Determine the [x, y] coordinate at the center of the cell enclosing the given text.  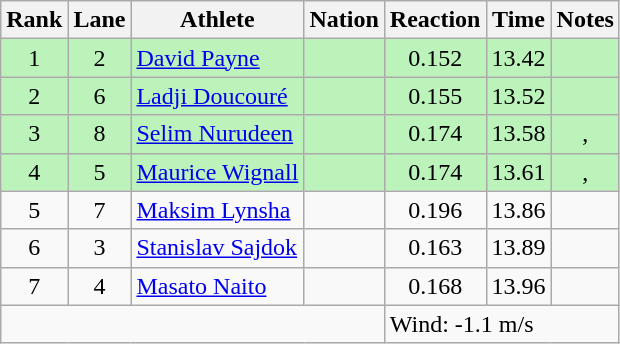
Rank [34, 20]
0.155 [435, 96]
0.152 [435, 58]
Time [518, 20]
Lane [100, 20]
David Payne [218, 58]
0.168 [435, 286]
Maksim Lynsha [218, 210]
0.196 [435, 210]
13.58 [518, 134]
Wind: -1.1 m/s [502, 324]
Reaction [435, 20]
Ladji Doucouré [218, 96]
Selim Nurudeen [218, 134]
13.86 [518, 210]
13.42 [518, 58]
Stanislav Sajdok [218, 248]
Notes [585, 20]
13.52 [518, 96]
Athlete [218, 20]
Nation [344, 20]
Masato Naito [218, 286]
13.96 [518, 286]
13.61 [518, 172]
1 [34, 58]
8 [100, 134]
0.163 [435, 248]
Maurice Wignall [218, 172]
13.89 [518, 248]
